Locate the cell with the specified text and output its [x, y] center coordinate. 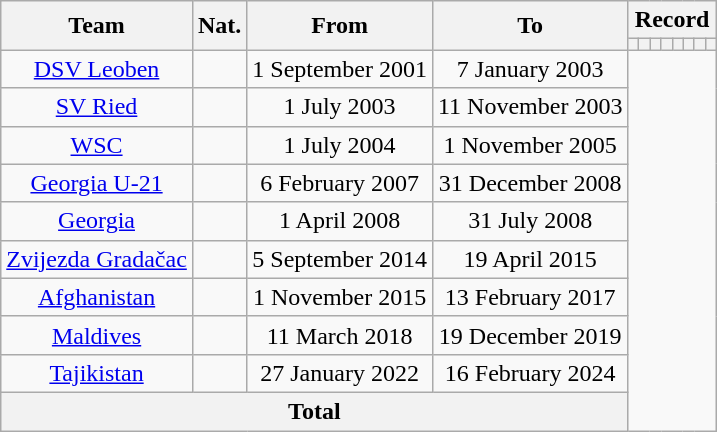
Tajikistan [97, 373]
1 July 2004 [340, 145]
Georgia U-21 [97, 183]
5 September 2014 [340, 259]
DSV Leoben [97, 69]
1 November 2015 [340, 297]
13 February 2017 [530, 297]
Maldives [97, 335]
1 April 2008 [340, 221]
31 July 2008 [530, 221]
Georgia [97, 221]
1 July 2003 [340, 107]
Afghanistan [97, 297]
11 November 2003 [530, 107]
Record [672, 20]
19 April 2015 [530, 259]
Nat. [219, 26]
To [530, 26]
31 December 2008 [530, 183]
WSC [97, 145]
Zvijezda Gradačac [97, 259]
6 February 2007 [340, 183]
7 January 2003 [530, 69]
Team [97, 26]
19 December 2019 [530, 335]
1 September 2001 [340, 69]
Total [314, 411]
11 March 2018 [340, 335]
1 November 2005 [530, 145]
From [340, 26]
SV Ried [97, 107]
16 February 2024 [530, 373]
27 January 2022 [340, 373]
